Detect which cell encompasses the target text, then output its (x, y) center coordinate. 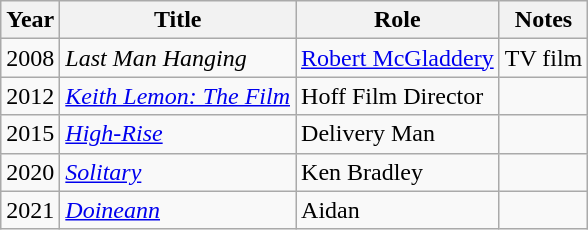
TV film (544, 58)
2020 (30, 172)
Keith Lemon: The Film (178, 96)
Year (30, 20)
2015 (30, 134)
High-Rise (178, 134)
2008 (30, 58)
2021 (30, 210)
Notes (544, 20)
Delivery Man (398, 134)
2012 (30, 96)
Title (178, 20)
Last Man Hanging (178, 58)
Robert McGladdery (398, 58)
Solitary (178, 172)
Aidan (398, 210)
Doineann (178, 210)
Role (398, 20)
Hoff Film Director (398, 96)
Ken Bradley (398, 172)
